Output the [X, Y] coordinate of the center of the cell containing the given text.  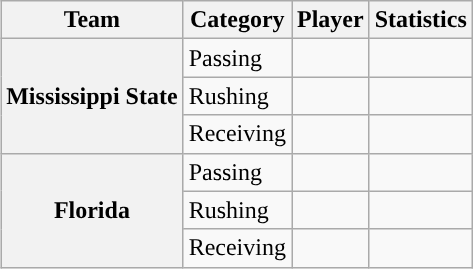
Player [331, 20]
Florida [92, 210]
Statistics [420, 20]
Team [92, 20]
Category [237, 20]
Mississippi State [92, 96]
